Pinpoint the cell where the given text exists, returning its [x, y] midpoint coordinate. 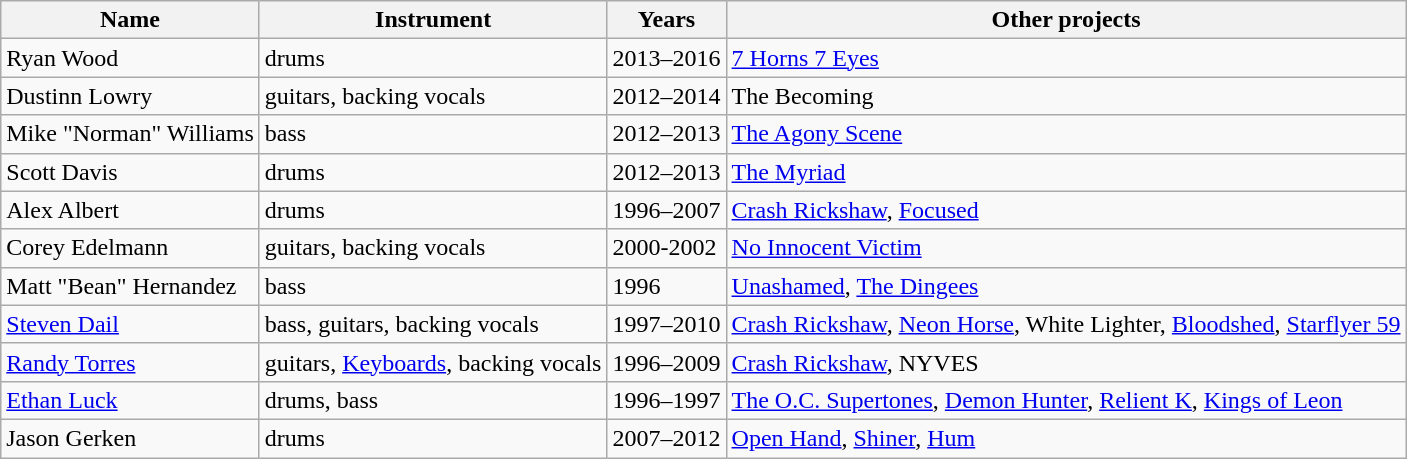
The Myriad [1066, 172]
7 Horns 7 Eyes [1066, 58]
Dustinn Lowry [130, 96]
Crash Rickshaw, Neon Horse, White Lighter, Bloodshed, Starflyer 59 [1066, 324]
1996–1997 [666, 400]
Scott Davis [130, 172]
The Becoming [1066, 96]
Crash Rickshaw, NYVES [1066, 362]
2007–2012 [666, 438]
The Agony Scene [1066, 134]
1996–2009 [666, 362]
2012–2014 [666, 96]
No Innocent Victim [1066, 248]
Other projects [1066, 20]
Name [130, 20]
The O.C. Supertones, Demon Hunter, Relient K, Kings of Leon [1066, 400]
1996 [666, 286]
Matt "Bean" Hernandez [130, 286]
Steven Dail [130, 324]
Randy Torres [130, 362]
bass, guitars, backing vocals [433, 324]
2000-2002 [666, 248]
Open Hand, Shiner, Hum [1066, 438]
Crash Rickshaw, Focused [1066, 210]
1997–2010 [666, 324]
Mike "Norman" Williams [130, 134]
Ryan Wood [130, 58]
Years [666, 20]
Instrument [433, 20]
guitars, Keyboards, backing vocals [433, 362]
Ethan Luck [130, 400]
Unashamed, The Dingees [1066, 286]
Corey Edelmann [130, 248]
drums, bass [433, 400]
Jason Gerken [130, 438]
1996–2007 [666, 210]
2013–2016 [666, 58]
Alex Albert [130, 210]
